For the text-containing cell, return its midpoint in (x, y) coordinate format. 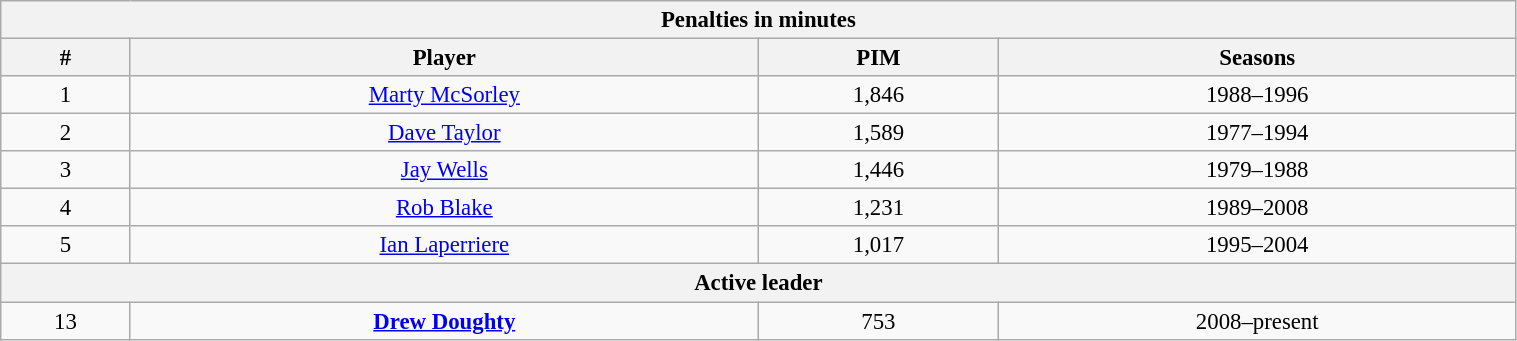
1,589 (878, 133)
Marty McSorley (444, 95)
1989–2008 (1257, 208)
753 (878, 321)
2008–present (1257, 321)
Rob Blake (444, 208)
1 (66, 95)
5 (66, 245)
1,231 (878, 208)
# (66, 58)
Player (444, 58)
2 (66, 133)
Drew Doughty (444, 321)
PIM (878, 58)
1995–2004 (1257, 245)
1,017 (878, 245)
Penalties in minutes (758, 20)
4 (66, 208)
Active leader (758, 283)
Ian Laperriere (444, 245)
Jay Wells (444, 170)
1977–1994 (1257, 133)
1979–1988 (1257, 170)
1,846 (878, 95)
13 (66, 321)
1,446 (878, 170)
Dave Taylor (444, 133)
Seasons (1257, 58)
1988–1996 (1257, 95)
3 (66, 170)
